Return the (x, y) coordinate for the center point of the cell that contains the specified text.  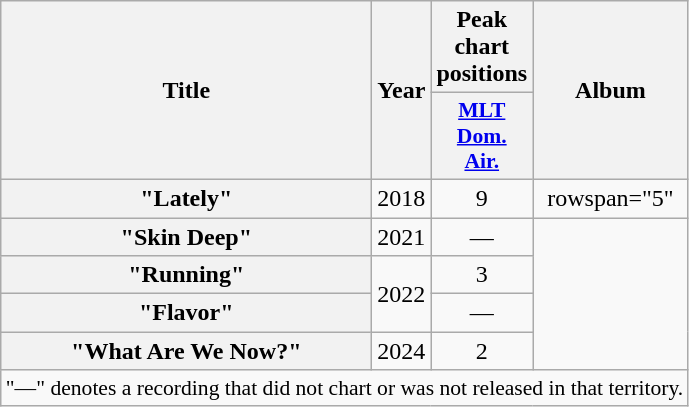
2 (482, 351)
"Running" (186, 275)
"—" denotes a recording that did not chart or was not released in that territory. (345, 388)
2021 (402, 237)
MLTDom.Air. (482, 136)
"Skin Deep" (186, 237)
"What Are We Now?" (186, 351)
3 (482, 275)
Album (611, 90)
Peak chart positions (482, 47)
2024 (402, 351)
2018 (402, 198)
Year (402, 90)
2022 (402, 294)
9 (482, 198)
rowspan="5" (611, 198)
Title (186, 90)
"Flavor" (186, 313)
"Lately" (186, 198)
